Scan for the cell matching the given text and deliver its (x, y) coordinate at center. 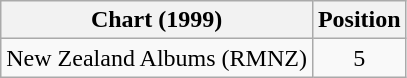
5 (359, 58)
Position (359, 20)
New Zealand Albums (RMNZ) (157, 58)
Chart (1999) (157, 20)
